Output the [X, Y] coordinate of the center of the cell containing the given text.  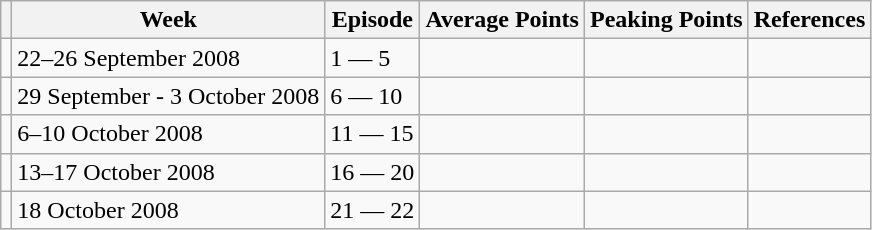
29 September - 3 October 2008 [168, 96]
Peaking Points [666, 20]
13–17 October 2008 [168, 172]
6 — 10 [372, 96]
Week [168, 20]
21 — 22 [372, 210]
22–26 September 2008 [168, 58]
11 — 15 [372, 134]
18 October 2008 [168, 210]
6–10 October 2008 [168, 134]
Average Points [502, 20]
References [810, 20]
1 — 5 [372, 58]
Episode [372, 20]
16 — 20 [372, 172]
